Determine the [x, y] coordinate at the center of the cell enclosing the given text.  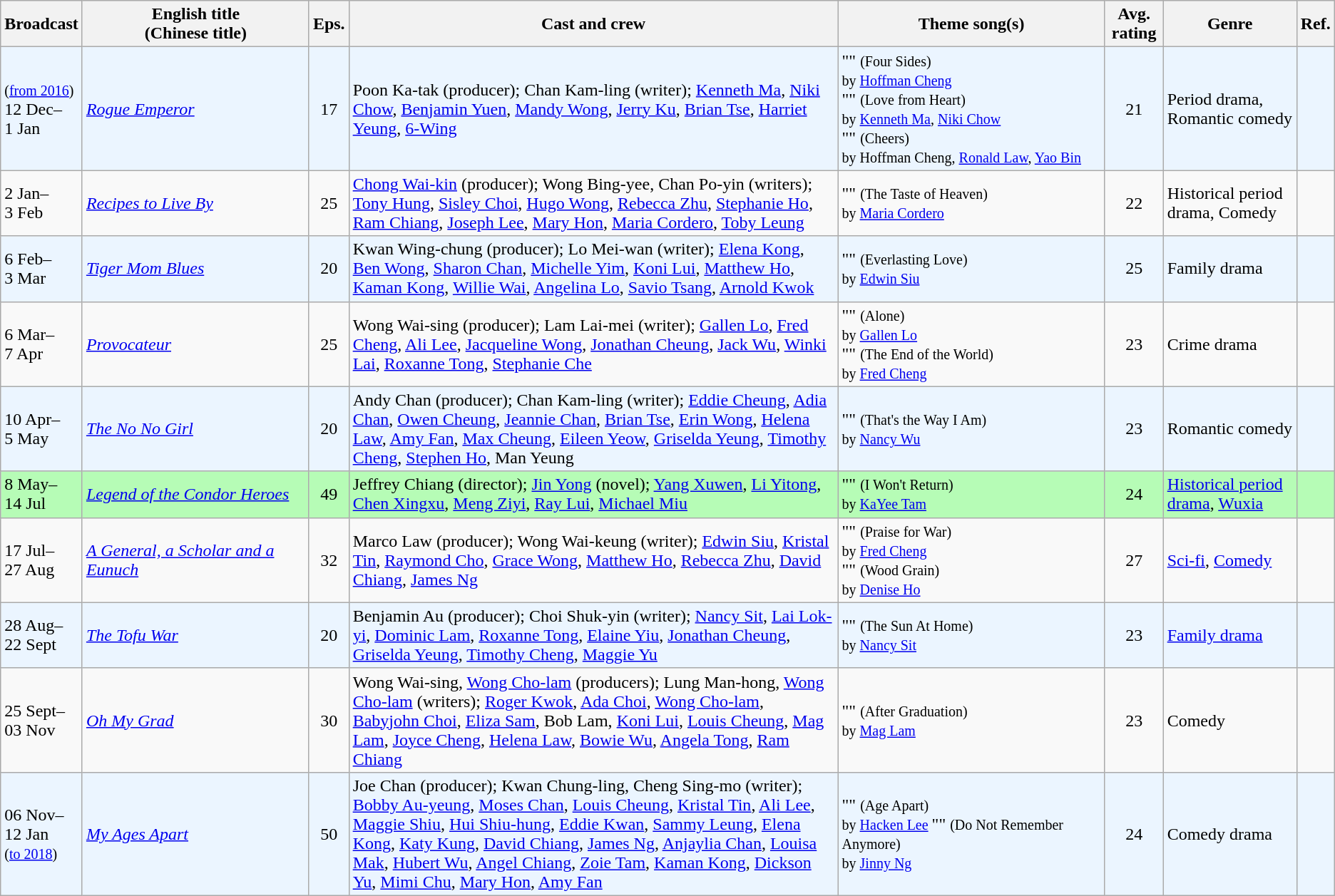
"" (Praise for War) by Fred Cheng"" (Wood Grain) by Denise Ho [971, 560]
Jeffrey Chiang (director); Jin Yong (novel); Yang Xuwen, Li Yitong, Chen Xingxu, Meng Ziyi, Ray Lui, Michael Miu [593, 495]
Theme song(s) [971, 24]
The Tofu War [195, 635]
25 Sept–03 Nov [41, 720]
Marco Law (producer); Wong Wai-keung (writer); Edwin Siu, Kristal Tin, Raymond Cho, Grace Wong, Matthew Ho, Rebecca Zhu, David Chiang, James Ng [593, 560]
2 Jan–3 Feb [41, 203]
50 [329, 834]
10 Apr–5 May [41, 429]
Legend of the Condor Heroes [195, 495]
8 May–14 Jul [41, 495]
"" (I Won't Return) by KaYee Tam [971, 495]
"" (After Graduation) by Mag Lam [971, 720]
Comedy drama [1229, 834]
Provocateur [195, 344]
Period drama, Romantic comedy [1229, 108]
English title (Chinese title) [195, 24]
"" (Four Sides)by Hoffman Cheng"" (Love from Heart)by Kenneth Ma, Niki Chow"" (Cheers)by Hoffman Cheng, Ronald Law, Yao Bin [971, 108]
Historical period drama, Comedy [1229, 203]
Cast and crew [593, 24]
30 [329, 720]
A General, a Scholar and a Eunuch [195, 560]
28 Aug–22 Sept [41, 635]
49 [329, 495]
Sci-fi, Comedy [1229, 560]
21 [1134, 108]
Historical period drama, Wuxia [1229, 495]
06 Nov–12 Jan(to 2018) [41, 834]
Rogue Emperor [195, 108]
Avg. rating [1134, 24]
Broadcast [41, 24]
17 Jul–27 Aug [41, 560]
Tiger Mom Blues [195, 269]
32 [329, 560]
The No No Girl [195, 429]
27 [1134, 560]
My Ages Apart [195, 834]
Ref. [1315, 24]
Poon Ka-tak (producer); Chan Kam-ling (writer); Kenneth Ma, Niki Chow, Benjamin Yuen, Mandy Wong, Jerry Ku, Brian Tse, Harriet Yeung, 6-Wing [593, 108]
6 Feb–3 Mar [41, 269]
"" (Age Apart) by Hacken Lee "" (Do Not Remember Anymore) by Jinny Ng [971, 834]
Genre [1229, 24]
17 [329, 108]
Crime drama [1229, 344]
"" (The Sun At Home) by Nancy Sit [971, 635]
22 [1134, 203]
Comedy [1229, 720]
"" (Everlasting Love)by Edwin Siu [971, 269]
(from 2016)12 Dec–1 Jan [41, 108]
Oh My Grad [195, 720]
Eps. [329, 24]
Romantic comedy [1229, 429]
6 Mar–7 Apr [41, 344]
"" (The Taste of Heaven)by Maria Cordero [971, 203]
Recipes to Live By [195, 203]
"" (Alone)by Gallen Lo"" (The End of the World)by Fred Cheng [971, 344]
"" (That's the Way I Am)by Nancy Wu [971, 429]
